Detect which cell encompasses the target text, then output its [x, y] center coordinate. 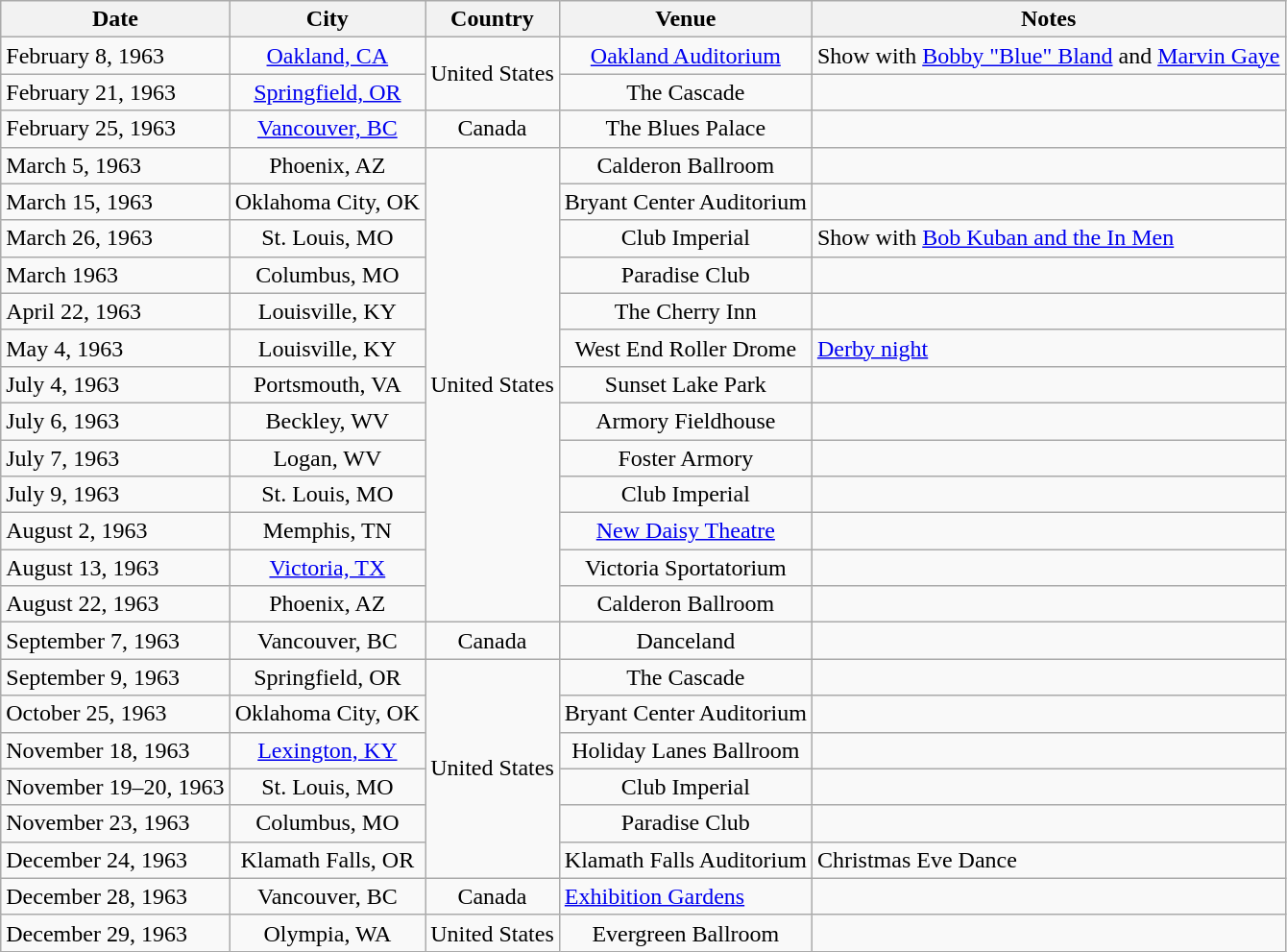
Country [493, 19]
September 7, 1963 [115, 641]
New Daisy Theatre [686, 531]
December 24, 1963 [115, 860]
Exhibition Gardens [686, 896]
Beckley, WV [327, 421]
February 25, 1963 [115, 129]
The Blues Palace [686, 129]
Derby night [1049, 348]
April 22, 1963 [115, 311]
Memphis, TN [327, 531]
Show with Bob Kuban and the In Men [1049, 238]
Date [115, 19]
Evergreen Ballroom [686, 933]
October 25, 1963 [115, 714]
November 23, 1963 [115, 823]
March 1963 [115, 275]
Logan, WV [327, 458]
Armory Fieldhouse [686, 421]
Oakland Auditorium [686, 56]
December 28, 1963 [115, 896]
May 4, 1963 [115, 348]
August 13, 1963 [115, 568]
February 21, 1963 [115, 92]
November 18, 1963 [115, 750]
Klamath Falls, OR [327, 860]
Danceland [686, 641]
December 29, 1963 [115, 933]
September 9, 1963 [115, 677]
July 4, 1963 [115, 384]
Holiday Lanes Ballroom [686, 750]
The Cherry Inn [686, 311]
July 7, 1963 [115, 458]
Victoria Sportatorium [686, 568]
July 9, 1963 [115, 495]
Portsmouth, VA [327, 384]
Christmas Eve Dance [1049, 860]
November 19–20, 1963 [115, 787]
Klamath Falls Auditorium [686, 860]
March 26, 1963 [115, 238]
July 6, 1963 [115, 421]
March 15, 1963 [115, 202]
Foster Armory [686, 458]
Show with Bobby "Blue" Bland and Marvin Gaye [1049, 56]
Lexington, KY [327, 750]
August 2, 1963 [115, 531]
March 5, 1963 [115, 165]
February 8, 1963 [115, 56]
City [327, 19]
West End Roller Drome [686, 348]
August 22, 1963 [115, 604]
Olympia, WA [327, 933]
Victoria, TX [327, 568]
Notes [1049, 19]
Venue [686, 19]
Oakland, CA [327, 56]
Sunset Lake Park [686, 384]
